From the cell containing the given text, extract its center point as [x, y] coordinate. 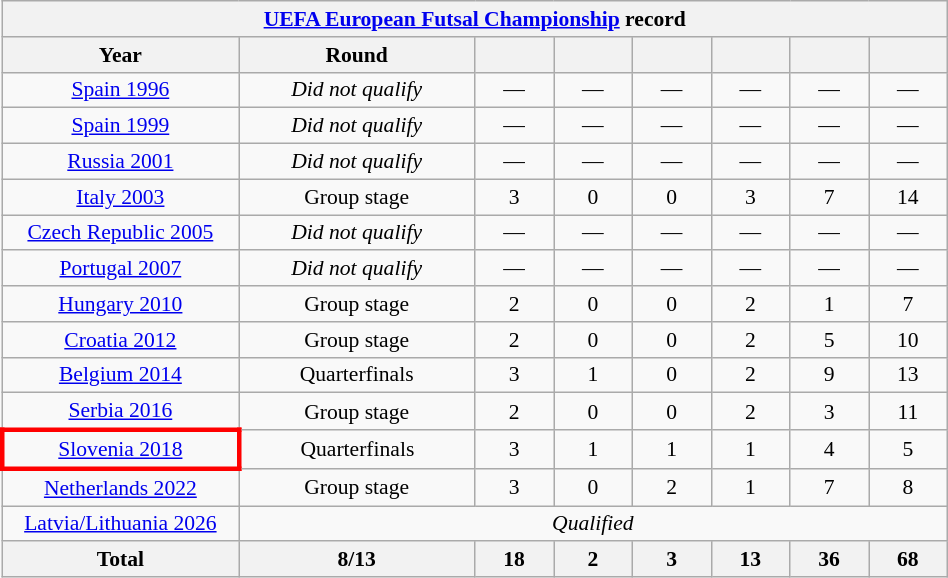
Year [120, 55]
Qualified [592, 524]
Slovenia 2018 [120, 450]
9 [830, 375]
Belgium 2014 [120, 375]
11 [908, 412]
Croatia 2012 [120, 340]
68 [908, 560]
8/13 [356, 560]
4 [830, 450]
Serbia 2016 [120, 412]
10 [908, 340]
18 [514, 560]
14 [908, 197]
Round [356, 55]
Portugal 2007 [120, 269]
Total [120, 560]
UEFA European Futsal Championship record [474, 19]
Latvia/Lithuania 2026 [120, 524]
Netherlands 2022 [120, 488]
Spain 1999 [120, 126]
36 [830, 560]
Spain 1996 [120, 90]
Italy 2003 [120, 197]
Hungary 2010 [120, 304]
Czech Republic 2005 [120, 233]
8 [908, 488]
Russia 2001 [120, 162]
